Search for the cell housing the specified text and yield its (X, Y) center coordinate. 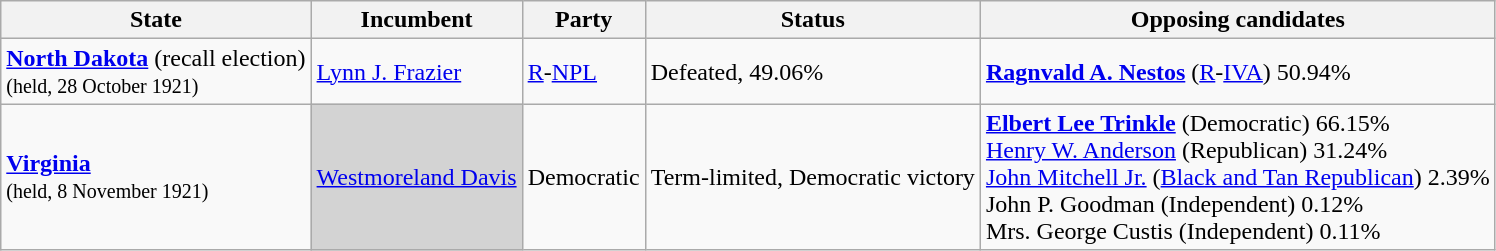
Ragnvald A. Nestos (R-IVA) 50.94% (1238, 72)
Westmoreland Davis (416, 177)
North Dakota (recall election)(held, 28 October 1921) (156, 72)
Opposing candidates (1238, 20)
Status (812, 20)
Term-limited, Democratic victory (812, 177)
Incumbent (416, 20)
R-NPL (584, 72)
Democratic (584, 177)
Defeated, 49.06% (812, 72)
Party (584, 20)
State (156, 20)
Lynn J. Frazier (416, 72)
Virginia(held, 8 November 1921) (156, 177)
